For the text-containing cell, return its midpoint in [x, y] coordinate format. 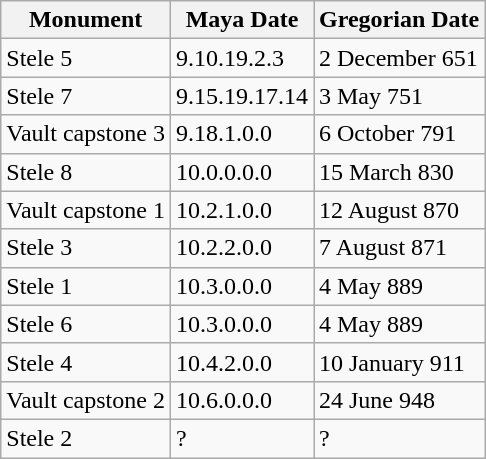
15 March 830 [400, 172]
7 August 871 [400, 248]
2 December 651 [400, 58]
9.10.19.2.3 [242, 58]
Stele 6 [86, 324]
Vault capstone 2 [86, 400]
12 August 870 [400, 210]
10.2.2.0.0 [242, 248]
10.6.0.0.0 [242, 400]
Stele 3 [86, 248]
Stele 2 [86, 438]
Gregorian Date [400, 20]
10.2.1.0.0 [242, 210]
10.0.0.0.0 [242, 172]
Monument [86, 20]
Stele 7 [86, 96]
9.18.1.0.0 [242, 134]
Stele 1 [86, 286]
24 June 948 [400, 400]
Stele 4 [86, 362]
6 October 791 [400, 134]
10.4.2.0.0 [242, 362]
Maya Date [242, 20]
Stele 8 [86, 172]
3 May 751 [400, 96]
9.15.19.17.14 [242, 96]
Stele 5 [86, 58]
Vault capstone 3 [86, 134]
Vault capstone 1 [86, 210]
10 January 911 [400, 362]
